Extract the (x, y) coordinate from the center of the cell holding the provided text.  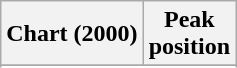
Chart (2000) (72, 34)
Peakposition (189, 34)
